For the text-containing cell, return its midpoint in (x, y) coordinate format. 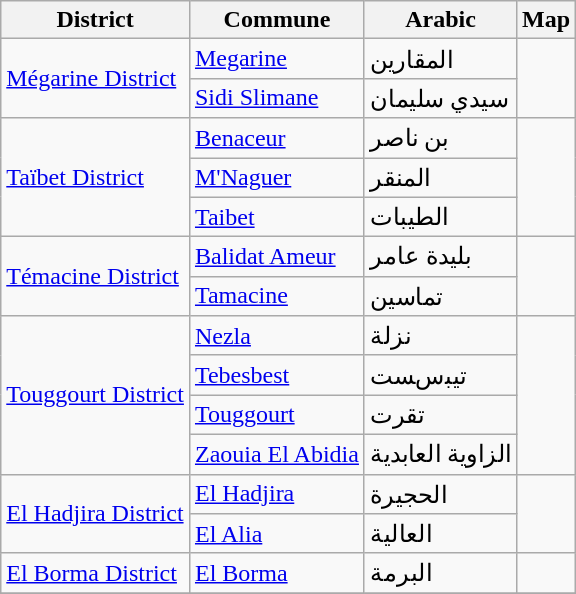
الحجيرة (440, 494)
اﻟﻤﻘﺎرﻳﻦ (440, 59)
Commune (276, 20)
ﺑﻠﻴﺪة ﻋﺎﻣﺮ (440, 257)
M'Naguer (276, 178)
El Hadjira District (96, 514)
Tamacine (276, 296)
تقرت (440, 415)
Benaceur (276, 138)
Touggourt District (96, 395)
ﺗﻴﺒسﺴﺖ (440, 375)
ﺑﻦ ﻧﺎﺻﺮ (440, 138)
ﻧﺰﻟﺔ (440, 336)
العالية (440, 534)
District (96, 20)
El Borma (276, 573)
Mégarine District (96, 78)
ﺗﻤﺎﺳﻴﻦ (440, 296)
اﻟﺰاوﻳﺔ اﻟﻌﺎﺑﺪﻳﺔ (440, 454)
ﺳﻴﺪي ﺳﻠﻴﻤﺎن (440, 98)
Touggourt (276, 415)
El Borma District (96, 573)
Megarine (276, 59)
Taïbet District (96, 178)
Sidi Slimane (276, 98)
El Hadjira (276, 494)
اﻟﻄﻴﺒﺎت (440, 217)
Témacine District (96, 276)
Nezla (276, 336)
Taibet (276, 217)
البرمة (440, 573)
Zaouia El Abidia (276, 454)
Tebesbest (276, 375)
اﻟﻤﻨﻘﺮ (440, 178)
Arabic (440, 20)
Balidat Ameur (276, 257)
Map (546, 20)
El Alia (276, 534)
